Determine the [x, y] coordinate at the center of the cell enclosing the given text.  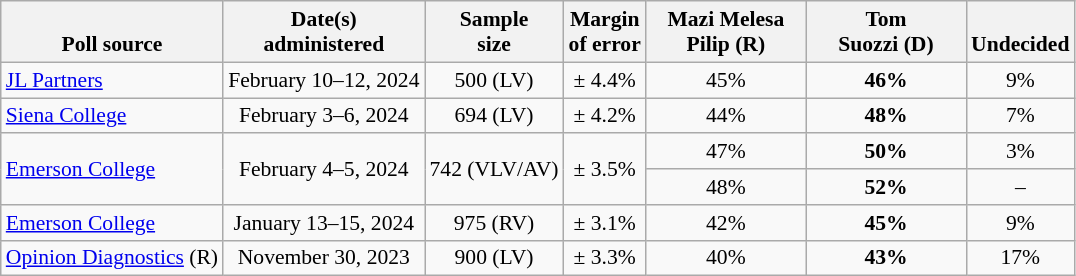
52% [886, 187]
975 (RV) [494, 223]
± 4.2% [605, 116]
Undecided [1020, 32]
JL Partners [112, 80]
± 3.5% [605, 170]
January 13–15, 2024 [324, 223]
± 3.3% [605, 258]
TomSuozzi (D) [886, 32]
900 (LV) [494, 258]
50% [886, 152]
Siena College [112, 116]
7% [1020, 116]
Poll source [112, 32]
43% [886, 258]
46% [886, 80]
47% [726, 152]
Marginof error [605, 32]
Mazi MelesaPilip (R) [726, 32]
44% [726, 116]
Samplesize [494, 32]
500 (LV) [494, 80]
40% [726, 258]
February 4–5, 2024 [324, 170]
694 (LV) [494, 116]
42% [726, 223]
17% [1020, 258]
– [1020, 187]
February 10–12, 2024 [324, 80]
± 4.4% [605, 80]
742 (VLV/AV) [494, 170]
November 30, 2023 [324, 258]
3% [1020, 152]
± 3.1% [605, 223]
Opinion Diagnostics (R) [112, 258]
February 3–6, 2024 [324, 116]
Date(s)administered [324, 32]
